Capture the cell that displays the provided text and extract its (X, Y) central coordinate. 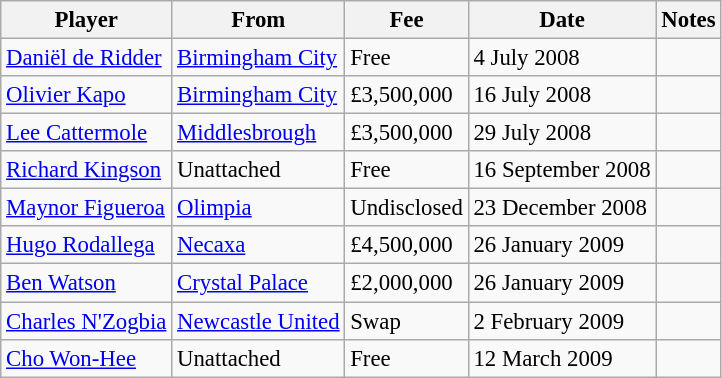
From (258, 20)
Olivier Kapo (86, 95)
Hugo Rodallega (86, 245)
4 July 2008 (562, 58)
Undisclosed (406, 208)
Notes (688, 20)
16 September 2008 (562, 170)
Maynor Figueroa (86, 208)
Cho Won-Hee (86, 358)
Fee (406, 20)
Middlesbrough (258, 133)
Lee Cattermole (86, 133)
Richard Kingson (86, 170)
Swap (406, 321)
Ben Watson (86, 283)
Newcastle United (258, 321)
Necaxa (258, 245)
Charles N'Zogbia (86, 321)
2 February 2009 (562, 321)
Olimpia (258, 208)
16 July 2008 (562, 95)
12 March 2009 (562, 358)
23 December 2008 (562, 208)
Date (562, 20)
Crystal Palace (258, 283)
£2,000,000 (406, 283)
Player (86, 20)
Daniël de Ridder (86, 58)
29 July 2008 (562, 133)
£4,500,000 (406, 245)
